Detect which cell encompasses the target text, then output its [X, Y] center coordinate. 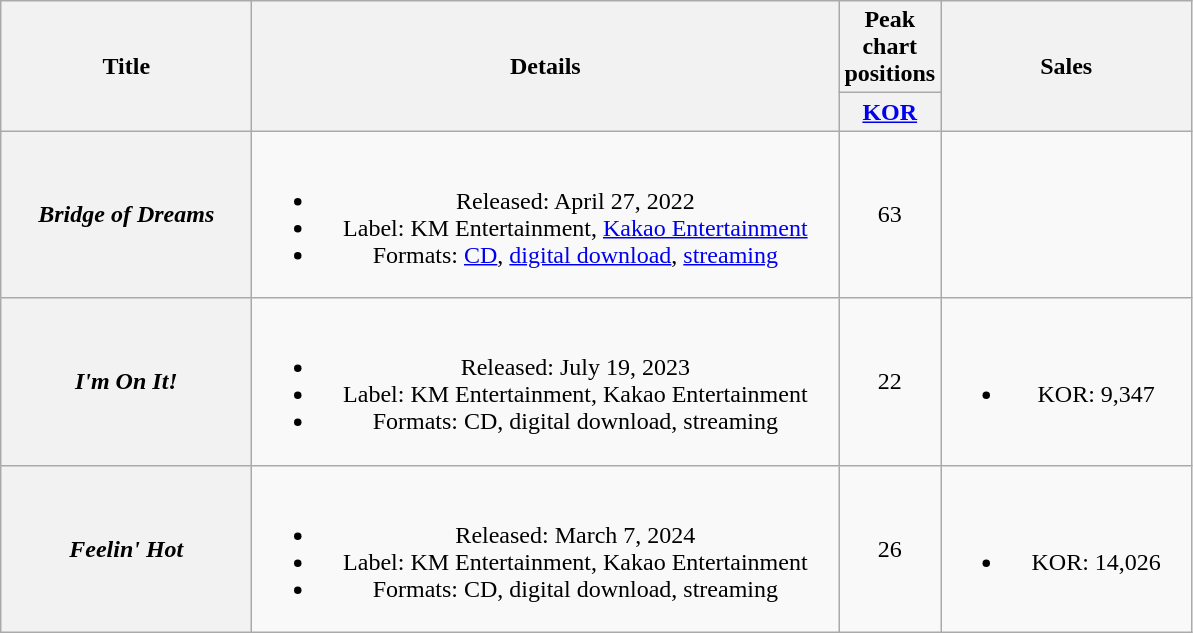
Details [546, 66]
26 [890, 548]
KOR [890, 112]
Released: March 7, 2024Label: KM Entertainment, Kakao EntertainmentFormats: CD, digital download, streaming [546, 548]
Title [126, 66]
Bridge of Dreams [126, 214]
Feelin' Hot [126, 548]
Sales [1066, 66]
22 [890, 382]
Released: April 27, 2022Label: KM Entertainment, Kakao EntertainmentFormats: CD, digital download, streaming [546, 214]
I'm On It! [126, 382]
63 [890, 214]
KOR: 14,026 [1066, 548]
Released: July 19, 2023Label: KM Entertainment, Kakao EntertainmentFormats: CD, digital download, streaming [546, 382]
Peak chart positions [890, 47]
KOR: 9,347 [1066, 382]
